Return (X, Y) of the center of cell containing provided text 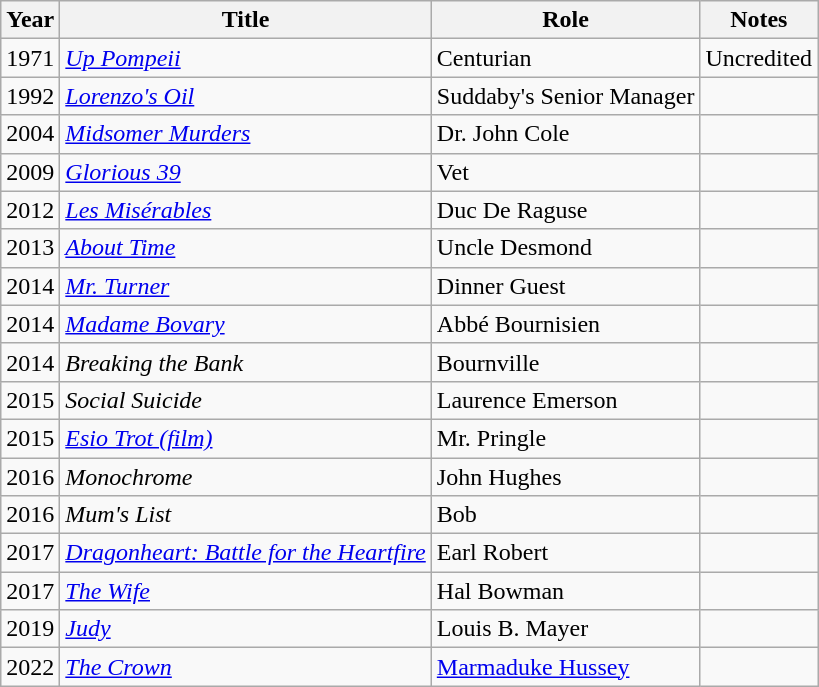
Hal Bowman (566, 591)
John Hughes (566, 477)
1971 (30, 58)
2009 (30, 172)
Dinner Guest (566, 286)
Uncredited (759, 58)
Lorenzo's Oil (246, 96)
Laurence Emerson (566, 400)
2012 (30, 210)
About Time (246, 248)
Uncle Desmond (566, 248)
Vet (566, 172)
Glorious 39 (246, 172)
Dragonheart: Battle for the Heartfire (246, 553)
Judy (246, 629)
Mum's List (246, 515)
Midsomer Murders (246, 134)
The Wife (246, 591)
2019 (30, 629)
Abbé Bournisien (566, 324)
Notes (759, 20)
Suddaby's Senior Manager (566, 96)
Esio Trot (film) (246, 438)
Dr. John Cole (566, 134)
Role (566, 20)
2004 (30, 134)
Mr. Turner (246, 286)
Title (246, 20)
2022 (30, 667)
The Crown (246, 667)
Les Misérables (246, 210)
Social Suicide (246, 400)
Monochrome (246, 477)
2013 (30, 248)
Centurian (566, 58)
Year (30, 20)
Bournville (566, 362)
Up Pompeii (246, 58)
Bob (566, 515)
Louis B. Mayer (566, 629)
Mr. Pringle (566, 438)
Breaking the Bank (246, 362)
Madame Bovary (246, 324)
1992 (30, 96)
Earl Robert (566, 553)
Marmaduke Hussey (566, 667)
Duc De Raguse (566, 210)
